From the cell containing the given text, extract its center point as (x, y) coordinate. 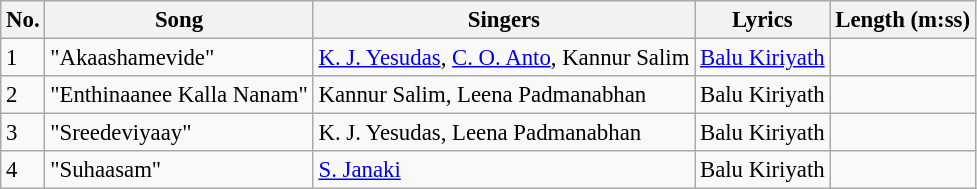
Kannur Salim, Leena Padmanabhan (504, 95)
Singers (504, 20)
Length (m:ss) (902, 20)
1 (23, 58)
"Sreedeviyaay" (179, 133)
4 (23, 170)
Song (179, 20)
K. J. Yesudas, C. O. Anto, Kannur Salim (504, 58)
"Suhaasam" (179, 170)
No. (23, 20)
3 (23, 133)
"Enthinaanee Kalla Nanam" (179, 95)
Lyrics (762, 20)
K. J. Yesudas, Leena Padmanabhan (504, 133)
S. Janaki (504, 170)
"Akaashamevide" (179, 58)
2 (23, 95)
